Return the (x, y) coordinate for the center point of the cell that contains the specified text.  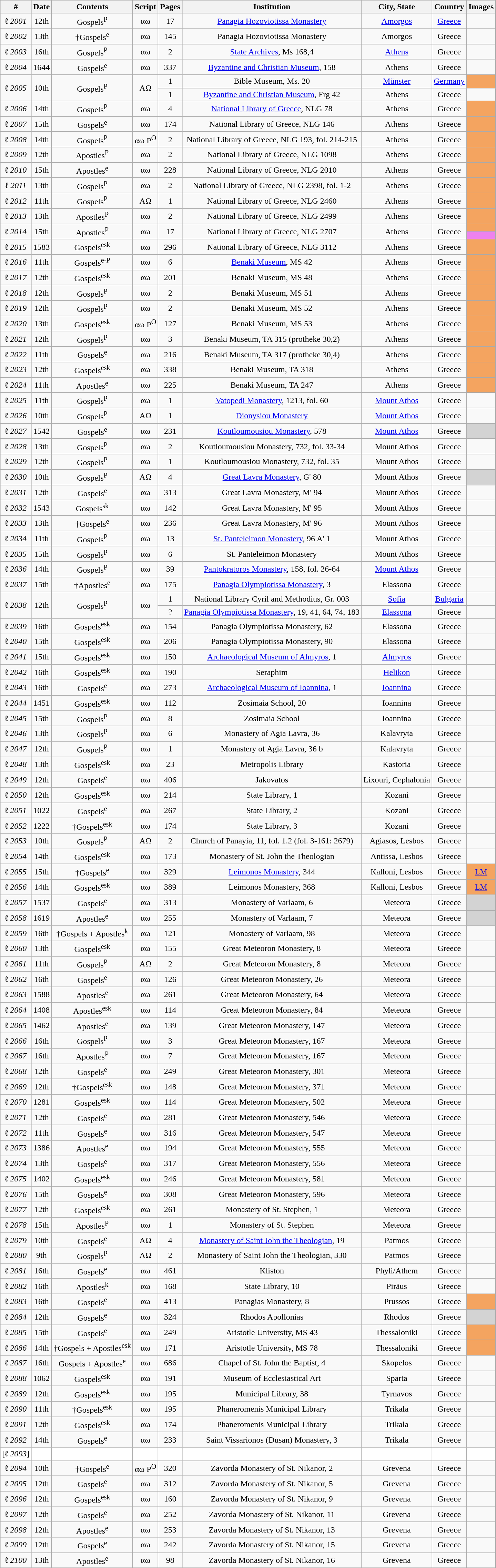
ℓ 2039 (16, 626)
Monastery of Varlaam, 98 (272, 933)
ℓ 2008 (16, 139)
Pantokratoros Monastery, 158, fol. 26-64 (272, 569)
112 (170, 703)
ℓ 2002 (16, 37)
ℓ 2087 (16, 1363)
Byzantine and Christian Museum, Frg 42 (272, 94)
Great Meteoron Monastery, 64 (272, 994)
[ℓ 2093] (16, 1454)
National Library of Greece, NLG 2499 (272, 216)
Panagia Olympiotissa Monastery, 19, 41, 64, 74, 183 (272, 612)
389 (170, 887)
Metropolis Library (272, 764)
City, State (397, 7)
337 (170, 67)
ℓ 2049 (16, 780)
13 (170, 539)
1644 (41, 67)
Images (481, 7)
ℓ 2051 (16, 810)
Aristotle University, MS 78 (272, 1348)
Rhodos (397, 1317)
Zavorda Monastery of St. Nikanor, 5 (272, 1484)
201 (170, 278)
National Library of Greece, NLG 1098 (272, 155)
Chapel of St. John the Baptist, 4 (272, 1363)
ℓ 2033 (16, 523)
Monastery of Agia Lavra, 36 (272, 734)
ℓ 2084 (16, 1317)
148 (170, 1087)
Panagias Monastery, 8 (272, 1302)
145 (170, 37)
ℓ 2044 (16, 703)
ℓ 2100 (16, 1560)
228 (170, 170)
1062 (41, 1378)
ℓ 2053 (16, 841)
Saint Vissarionos (Dusan) Monastery, 3 (272, 1439)
1022 (41, 810)
Zavorda Monastery of St. Nikanor, 15 (272, 1545)
Monastery of Varlaam, 7 (272, 918)
ℓ 2077 (16, 1209)
Münster (397, 81)
216 (170, 354)
Monastery of St. Stephen, 1 (272, 1209)
Great Meteoron Monastery, 547 (272, 1133)
ℓ 2079 (16, 1240)
Great Lavra Monastery, G' 80 (272, 477)
Piräus (397, 1287)
338 (170, 370)
Municipal Library, 38 (272, 1394)
Benaki Museum, TA 315 (protheke 30,2) (272, 339)
ℓ 2024 (16, 385)
ℓ 2081 (16, 1271)
State Library, 3 (272, 826)
ℓ 2027 (16, 431)
Monastery of Saint John the Theologian, 19 (272, 1240)
Tyrnavos (397, 1394)
7 (170, 1056)
Zavorda Monastery of St. Nikanor, 2 (272, 1468)
Great Meteoron Monastery, 502 (272, 1102)
1542 (41, 431)
Archaeological Museum of Almyros, 1 (272, 657)
ℓ 2016 (16, 263)
1588 (41, 994)
Apostlesesk (92, 1010)
127 (170, 324)
†Gospels + Apostlesesk (92, 1348)
ℓ 2063 (16, 994)
ℓ 2030 (16, 477)
686 (170, 1363)
National Library Cyril and Methodius, Gr. 003 (272, 599)
Benaki Museum, TA 247 (272, 385)
Institution (272, 7)
ℓ 2035 (16, 554)
ℓ 2048 (16, 764)
324 (170, 1317)
ℓ 2034 (16, 539)
Byzantine and Christian Museum, 158 (272, 67)
ℓ 2028 (16, 447)
317 (170, 1163)
Prussos (397, 1302)
1583 (41, 247)
ℓ 2059 (16, 933)
ℓ 2094 (16, 1468)
Great Meteoron Monastery, 26 (272, 979)
ℓ 2099 (16, 1545)
ℓ 2047 (16, 749)
ℓ 2073 (16, 1148)
ℓ 2067 (16, 1056)
ℓ 2085 (16, 1333)
Great Meteoron Monastery, 556 (272, 1163)
168 (170, 1287)
ℓ 2066 (16, 1041)
ℓ 2023 (16, 370)
Monastery of Varlaam, 6 (272, 903)
ℓ 2061 (16, 964)
National Library of Greece, NLG 2707 (272, 232)
ℓ 2014 (16, 232)
214 (170, 795)
1222 (41, 826)
ℓ 2019 (16, 308)
253 (170, 1530)
ℓ 2089 (16, 1394)
Apostlesk (92, 1287)
Gospelssk (92, 508)
ℓ 2040 (16, 642)
160 (170, 1499)
Great Lavra Monastery, M' 94 (272, 493)
ℓ 2026 (16, 416)
ℓ 2029 (16, 462)
ℓ 2075 (16, 1179)
Country (449, 7)
Rhodos Apollonias (272, 1317)
Sparta (397, 1378)
ℓ 2071 (16, 1118)
ℓ 2080 (16, 1256)
Monastery of St. Stephen (272, 1225)
308 (170, 1194)
Zavorda Monastery of St. Nikanor, 11 (272, 1515)
ℓ 2090 (16, 1409)
Kliston (272, 1271)
Benaki Museum, MS 42 (272, 263)
Bulgaria (449, 599)
Kastoria (397, 764)
233 (170, 1439)
1402 (41, 1179)
1281 (41, 1102)
Great Meteoron Monastery, 555 (272, 1148)
ℓ 2009 (16, 155)
242 (170, 1545)
ℓ 2091 (16, 1424)
206 (170, 642)
Koutloumousiou Monastery, 732, fol. 35 (272, 462)
ℓ 2010 (16, 170)
National Library of Greece, NLG 3112 (272, 247)
Leimonos Monastery, 368 (272, 887)
ℓ 2064 (16, 1010)
Contents (92, 7)
175 (170, 584)
ℓ 2045 (16, 718)
†Apostlese (92, 584)
ℓ 2052 (16, 826)
Koutloumousiou Monastery, 578 (272, 431)
246 (170, 1179)
1451 (41, 703)
Koutloumousiou Monastery, 732, fol. 33-34 (272, 447)
ℓ 2060 (16, 949)
Zavorda Monastery of St. Nikanor, 16 (272, 1560)
ℓ 2069 (16, 1087)
St. Panteleimon Monastery, 96 A' 1 (272, 539)
National Library of Greece, NLG 2398, fol. 1-2 (272, 185)
Panagia Olympiotissa Monastery, 3 (272, 584)
ℓ 2065 (16, 1025)
Great Meteoron Monastery, 301 (272, 1072)
ℓ 2032 (16, 508)
Zosimaia School (272, 718)
ℓ 2004 (16, 67)
Zavorda Monastery of St. Nikanor, 13 (272, 1530)
Great Lavra Monastery, M' 95 (272, 508)
190 (170, 673)
ℓ 2062 (16, 979)
121 (170, 933)
ℓ 2070 (16, 1102)
Zosimaia School, 20 (272, 703)
155 (170, 949)
Museum of Ecclesiastical Art (272, 1378)
Lixouri, Cephalonia (397, 780)
National Library of Greece, NLG 78 (272, 109)
ℓ 2095 (16, 1484)
Script (145, 7)
National Library of Greece, NLG 146 (272, 124)
ℓ 2021 (16, 339)
Zavorda Monastery of St. Nikanor, 9 (272, 1499)
281 (170, 1118)
ℓ 2020 (16, 324)
1462 (41, 1025)
1543 (41, 508)
150 (170, 657)
329 (170, 872)
461 (170, 1271)
Great Meteoron Monastery, 581 (272, 1179)
? (170, 612)
23 (170, 764)
Gospels + Apostlese (92, 1363)
296 (170, 247)
142 (170, 508)
Jakovatos (272, 780)
1408 (41, 1010)
Benaki Museum, MS 48 (272, 278)
†Gospels + Apostlesk (92, 933)
1537 (41, 903)
406 (170, 780)
ℓ 2076 (16, 1194)
ℓ 2038 (16, 605)
ℓ 2017 (16, 278)
191 (170, 1378)
ℓ 2022 (16, 354)
ℓ 2074 (16, 1163)
ℓ 2031 (16, 493)
Seraphim (272, 673)
ℓ 2037 (16, 584)
ℓ 2068 (16, 1072)
Monastery of St. John the Theologian (272, 857)
Germany (449, 81)
ℓ 2041 (16, 657)
225 (170, 385)
8 (170, 718)
ℓ 2018 (16, 293)
267 (170, 810)
320 (170, 1468)
Benaki Museum, MS 52 (272, 308)
Great Meteoron Monastery, 371 (272, 1087)
Benaki Museum, MS 53 (272, 324)
236 (170, 523)
ℓ 2083 (16, 1302)
ℓ 2007 (16, 124)
ℓ 2015 (16, 247)
ℓ 2043 (16, 688)
ℓ 2013 (16, 216)
Great Meteoron Monastery, 84 (272, 1010)
Antissa, Lesbos (397, 857)
ℓ 2011 (16, 185)
ℓ 2012 (16, 201)
316 (170, 1133)
ℓ 2054 (16, 857)
231 (170, 431)
ℓ 2042 (16, 673)
173 (170, 857)
255 (170, 918)
98 (170, 1560)
252 (170, 1515)
Panagia Olympiotissa Monastery, 62 (272, 626)
171 (170, 1348)
ℓ 2057 (16, 903)
ℓ 2046 (16, 734)
National Library of Greece, NLG 2460 (272, 201)
Helikon (397, 673)
Skopelos (397, 1363)
National Library of Greece, NLG 2010 (272, 170)
State Library, 2 (272, 810)
Vatopedi Monastery, 1213, fol. 60 (272, 400)
ℓ 2036 (16, 569)
Monastery of Saint John the Theologian, 330 (272, 1256)
Monastery of Agia Lavra, 36 b (272, 749)
273 (170, 688)
194 (170, 1148)
Dionysiou Monastery (272, 416)
ℓ 2086 (16, 1348)
Pages (170, 7)
9th (41, 1256)
ℓ 2056 (16, 887)
312 (170, 1484)
Panagia Olympiotissa Monastery, 90 (272, 642)
Leimonos Monastery, 344 (272, 872)
ℓ 2097 (16, 1515)
ℓ 2055 (16, 872)
ℓ 2098 (16, 1530)
Great Lavra Monastery, M' 96 (272, 523)
ℓ 2058 (16, 918)
1619 (41, 918)
ℓ 2092 (16, 1439)
Benaki Museum, MS 51 (272, 293)
Great Meteoron Monastery, 596 (272, 1194)
Agiasos, Lesbos (397, 841)
Sofia (397, 599)
126 (170, 979)
Aristotle University, MS 43 (272, 1333)
ℓ 2072 (16, 1133)
Great Meteoron Monastery, 147 (272, 1025)
National Library of Greece, NLG 193, fol. 214-215 (272, 139)
ℓ 2025 (16, 400)
ℓ 2078 (16, 1225)
154 (170, 626)
139 (170, 1025)
Gospelse-P (92, 263)
413 (170, 1302)
Date (41, 7)
ℓ 2003 (16, 52)
39 (170, 569)
Great Meteoron Monastery, 546 (272, 1118)
Bible Museum, Ms. 20 (272, 81)
ℓ 2088 (16, 1378)
St. Panteleimon Monastery (272, 554)
Almyros (397, 657)
Benaki Museum, TA 317 (protheke 30,4) (272, 354)
ℓ 2005 (16, 88)
Archaeological Museum of Ioannina, 1 (272, 688)
ℓ 2096 (16, 1499)
Church of Panayia, 11, fol. 1.2 (fol. 3-161: 2679) (272, 841)
State Library, 1 (272, 795)
Benaki Museum, TA 318 (272, 370)
# (16, 7)
ℓ 2050 (16, 795)
ℓ 2001 (16, 21)
State Archives, Ms 168,4 (272, 52)
ℓ 2082 (16, 1287)
ℓ 2006 (16, 109)
State Library, 10 (272, 1287)
1386 (41, 1148)
Phyli/Athem (397, 1271)
